Identify which cell holds the provided text, then report its [X, Y] central coordinate. 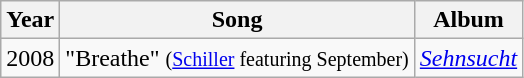
Year [30, 20]
Sehnsucht [468, 58]
Song [237, 20]
2008 [30, 58]
"Breathe" (Schiller featuring September) [237, 58]
Album [468, 20]
